Return the (x, y) coordinate for the center point of the cell that contains the specified text.  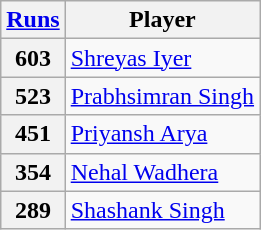
451 (33, 134)
523 (33, 96)
Nehal Wadhera (162, 172)
Priyansh Arya (162, 134)
289 (33, 210)
Runs (33, 20)
603 (33, 58)
Player (162, 20)
Shashank Singh (162, 210)
Shreyas Iyer (162, 58)
Prabhsimran Singh (162, 96)
354 (33, 172)
